Detect which cell encompasses the target text, then output its (X, Y) center coordinate. 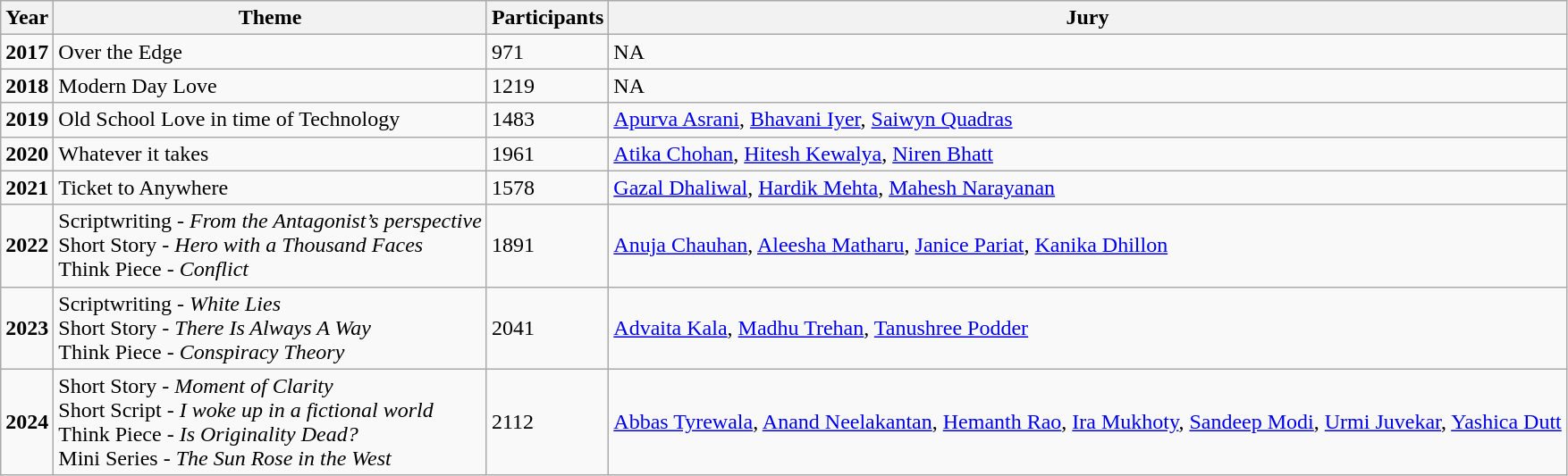
Abbas Tyrewala, Anand Neelakantan, Hemanth Rao, Ira Mukhoty, Sandeep Modi, Urmi Juvekar, Yashica Dutt (1088, 422)
2023 (27, 328)
2020 (27, 154)
1891 (547, 246)
Year (27, 18)
1961 (547, 154)
Modern Day Love (270, 86)
2024 (27, 422)
Advaita Kala, Madhu Trehan, Tanushree Podder (1088, 328)
Whatever it takes (270, 154)
2017 (27, 52)
Old School Love in time of Technology (270, 120)
Theme (270, 18)
Apurva Asrani, Bhavani Iyer, Saiwyn Quadras (1088, 120)
2021 (27, 188)
1483 (547, 120)
Atika Chohan, Hitesh Kewalya, Niren Bhatt (1088, 154)
1578 (547, 188)
2018 (27, 86)
Scriptwriting - From the Antagonist’s perspectiveShort Story - Hero with a Thousand FacesThink Piece - Conflict (270, 246)
Participants (547, 18)
Anuja Chauhan, Aleesha Matharu, Janice Pariat, Kanika Dhillon (1088, 246)
Short Story - Moment of ClarityShort Script - I woke up in a fictional worldThink Piece - Is Originality Dead?Mini Series - The Sun Rose in the West (270, 422)
2022 (27, 246)
971 (547, 52)
Scriptwriting - White LiesShort Story - There Is Always A WayThink Piece - Conspiracy Theory (270, 328)
1219 (547, 86)
2041 (547, 328)
2019 (27, 120)
Jury (1088, 18)
Over the Edge (270, 52)
Ticket to Anywhere (270, 188)
Gazal Dhaliwal, Hardik Mehta, Mahesh Narayanan (1088, 188)
2112 (547, 422)
